Pinpoint the cell where the given text exists, returning its [X, Y] midpoint coordinate. 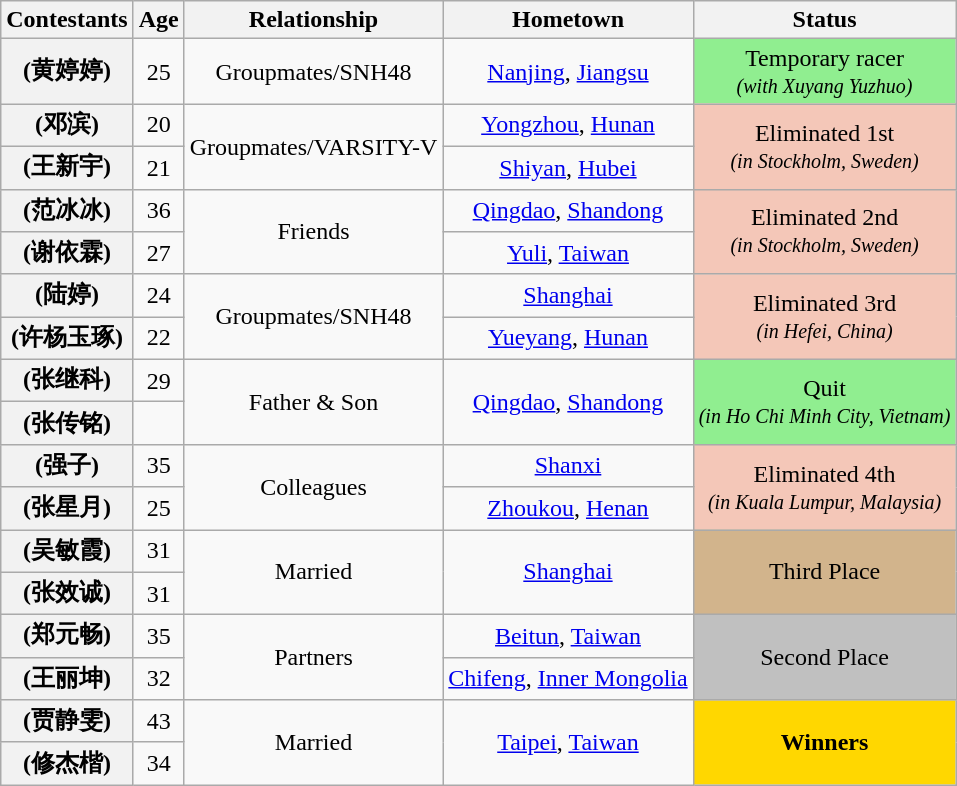
(王新宇) [67, 168]
(吴敏霞) [67, 552]
(强子) [67, 466]
Eliminated 2nd(in Stockholm, Sweden) [824, 232]
22 [158, 338]
21 [158, 168]
(郑元畅) [67, 636]
34 [158, 764]
Yueyang, Hunan [568, 338]
Shiyan, Hubei [568, 168]
(张传铭) [67, 424]
(张星月) [67, 508]
Partners [314, 658]
Colleagues [314, 486]
Friends [314, 232]
Yuli, Taiwan [568, 254]
Second Place [824, 658]
Status [824, 20]
Winners [824, 742]
43 [158, 722]
(黄婷婷) [67, 72]
27 [158, 254]
Third Place [824, 572]
(贾静雯) [67, 722]
(陆婷) [67, 296]
36 [158, 210]
Eliminated 3rd(in Hefei, China) [824, 316]
(张继科) [67, 380]
Eliminated 1st(in Stockholm, Sweden) [824, 146]
Eliminated 4th(in Kuala Lumpur, Malaysia) [824, 486]
Relationship [314, 20]
Beitun, Taiwan [568, 636]
Contestants [67, 20]
Zhoukou, Henan [568, 508]
(修杰楷) [67, 764]
Temporary racer(with Xuyang Yuzhuo) [824, 72]
Groupmates/VARSITY-V [314, 146]
(许杨玉琢) [67, 338]
24 [158, 296]
(范冰冰) [67, 210]
Age [158, 20]
Shanxi [568, 466]
Yongzhou, Hunan [568, 126]
(邓滨) [67, 126]
Taipei, Taiwan [568, 742]
(王丽坤) [67, 678]
Hometown [568, 20]
32 [158, 678]
Father & Son [314, 402]
29 [158, 380]
Nanjing, Jiangsu [568, 72]
(张效诚) [67, 594]
Quit(in Ho Chi Minh City, Vietnam) [824, 402]
(谢依霖) [67, 254]
Chifeng, Inner Mongolia [568, 678]
20 [158, 126]
